Provide the (x, y) coordinate of the cell's center where the given text is located.  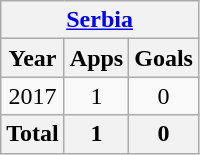
Serbia (100, 20)
Goals (164, 58)
Total (33, 134)
Year (33, 58)
2017 (33, 96)
Apps (96, 58)
